Detect which cell encompasses the target text, then output its [x, y] center coordinate. 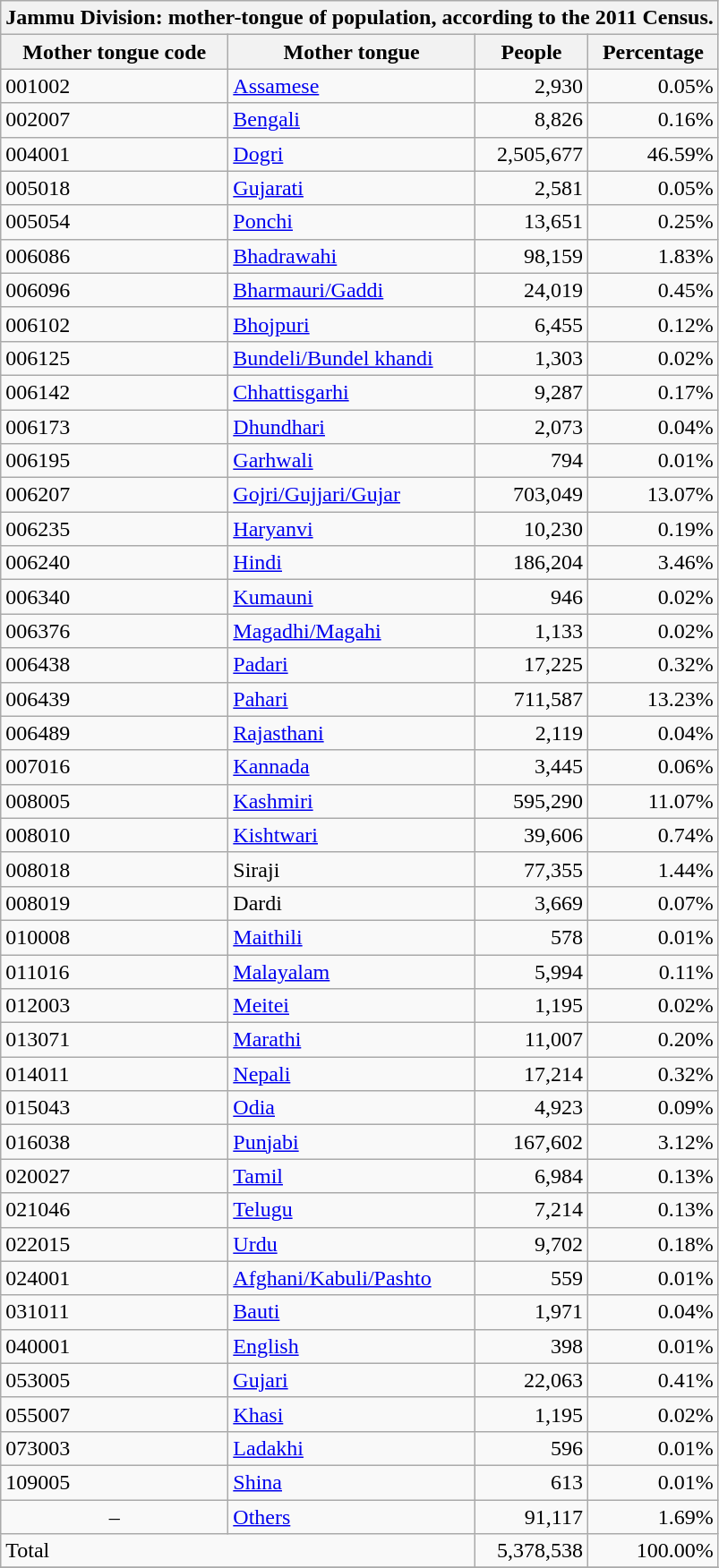
073003 [115, 1448]
Bauti [352, 1312]
10,230 [532, 529]
6,984 [532, 1176]
031011 [115, 1312]
English [352, 1346]
006235 [115, 529]
2,581 [532, 188]
Dogri [352, 154]
Haryanvi [352, 529]
559 [532, 1278]
703,049 [532, 495]
Bharmauri/Gaddi [352, 290]
100.00% [653, 1551]
9,702 [532, 1244]
Telugu [352, 1210]
Total [238, 1551]
1,133 [532, 631]
008018 [115, 869]
001002 [115, 86]
Padari [352, 665]
2,119 [532, 733]
46.59% [653, 154]
Ladakhi [352, 1448]
Shina [352, 1482]
Meitei [352, 1006]
794 [532, 461]
5,994 [532, 971]
021046 [115, 1210]
014011 [115, 1074]
Chhattisgarhi [352, 392]
Gujarati [352, 188]
– [115, 1517]
008019 [115, 903]
3.46% [653, 563]
13,651 [532, 222]
5,378,538 [532, 1551]
011016 [115, 971]
711,587 [532, 699]
0.41% [653, 1380]
Others [352, 1517]
Bengali [352, 120]
109005 [115, 1482]
Maithili [352, 937]
Bhojpuri [352, 324]
007016 [115, 767]
11.07% [653, 801]
4,923 [532, 1108]
Assamese [352, 86]
398 [532, 1346]
0.25% [653, 222]
2,073 [532, 427]
17,225 [532, 665]
3,669 [532, 903]
24,019 [532, 290]
3.12% [653, 1142]
008010 [115, 835]
Malayalam [352, 971]
Punjabi [352, 1142]
13.23% [653, 699]
2,505,677 [532, 154]
006096 [115, 290]
Mother tongue [352, 52]
005054 [115, 222]
0.19% [653, 529]
016038 [115, 1142]
Magadhi/Magahi [352, 631]
012003 [115, 1006]
People [532, 52]
006207 [115, 495]
040001 [115, 1346]
6,455 [532, 324]
006439 [115, 699]
0.20% [653, 1040]
0.07% [653, 903]
006438 [115, 665]
Garhwali [352, 461]
0.17% [653, 392]
002007 [115, 120]
006489 [115, 733]
39,606 [532, 835]
77,355 [532, 869]
91,117 [532, 1517]
024001 [115, 1278]
053005 [115, 1380]
13.07% [653, 495]
167,602 [532, 1142]
006195 [115, 461]
Jammu Division: mother-tongue of population, according to the 2011 Census. [360, 18]
Afghani/Kabuli/Pashto [352, 1278]
Khasi [352, 1414]
Marathi [352, 1040]
0.09% [653, 1108]
8,826 [532, 120]
022015 [115, 1244]
Urdu [352, 1244]
Mother tongue code [115, 52]
Hindi [352, 563]
3,445 [532, 767]
006142 [115, 392]
1,303 [532, 358]
020027 [115, 1176]
1.69% [653, 1517]
013071 [115, 1040]
Ponchi [352, 222]
006240 [115, 563]
004001 [115, 154]
Rajasthani [352, 733]
0.06% [653, 767]
578 [532, 937]
0.18% [653, 1244]
613 [532, 1482]
Kannada [352, 767]
2,930 [532, 86]
1.44% [653, 869]
596 [532, 1448]
0.11% [653, 971]
005018 [115, 188]
Kishtwari [352, 835]
Bhadrawahi [352, 256]
Siraji [352, 869]
7,214 [532, 1210]
1.83% [653, 256]
Percentage [653, 52]
015043 [115, 1108]
Dhundhari [352, 427]
Odia [352, 1108]
006086 [115, 256]
186,204 [532, 563]
Bundeli/Bundel khandi [352, 358]
006376 [115, 631]
Gujari [352, 1380]
11,007 [532, 1040]
008005 [115, 801]
0.12% [653, 324]
17,214 [532, 1074]
006173 [115, 427]
Gojri/Gujjari/Gujar [352, 495]
006340 [115, 597]
22,063 [532, 1380]
98,159 [532, 256]
006125 [115, 358]
Kashmiri [352, 801]
010008 [115, 937]
Dardi [352, 903]
006102 [115, 324]
0.45% [653, 290]
055007 [115, 1414]
9,287 [532, 392]
Tamil [352, 1176]
946 [532, 597]
Nepali [352, 1074]
0.16% [653, 120]
595,290 [532, 801]
Pahari [352, 699]
1,971 [532, 1312]
0.74% [653, 835]
Kumauni [352, 597]
